Determine the [x, y] coordinate at the center of the cell enclosing the given text.  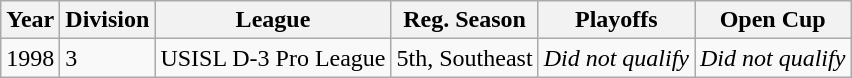
Division [108, 20]
5th, Southeast [464, 58]
League [273, 20]
Year [30, 20]
Reg. Season [464, 20]
USISL D-3 Pro League [273, 58]
Open Cup [772, 20]
Playoffs [616, 20]
3 [108, 58]
1998 [30, 58]
